Find where the given text appears and provide that cell's center as [X, Y] coordinate. 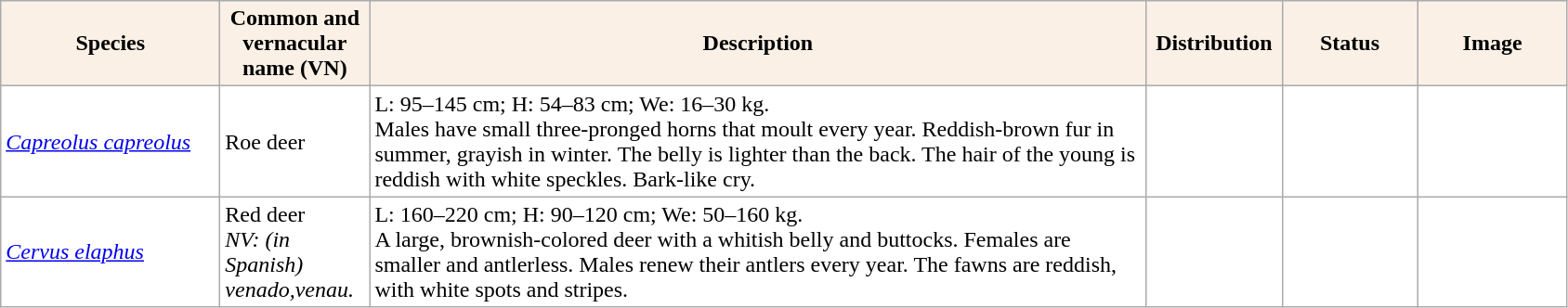
Species [111, 44]
Capreolus capreolus [111, 141]
Status [1350, 44]
Distribution [1214, 44]
Description [758, 44]
Red deerNV: (in Spanish) venado,venau. [295, 252]
Common and vernacular name (VN) [295, 44]
Roe deer [295, 141]
Cervus elaphus [111, 252]
Image [1492, 44]
